Find where the given text appears and provide that cell's center as (X, Y) coordinate. 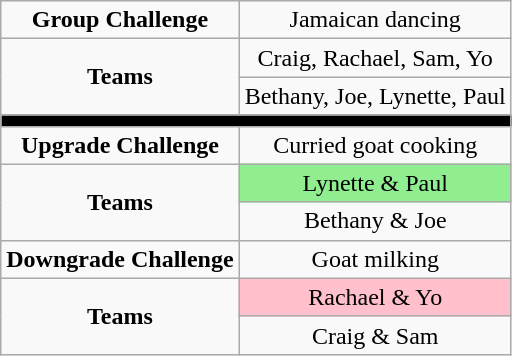
Curried goat cooking (375, 145)
Craig, Rachael, Sam, Yo (375, 58)
Group Challenge (120, 20)
Jamaican dancing (375, 20)
Bethany, Joe, Lynette, Paul (375, 96)
Bethany & Joe (375, 221)
Lynette & Paul (375, 183)
Upgrade Challenge (120, 145)
Downgrade Challenge (120, 259)
Rachael & Yo (375, 297)
Goat milking (375, 259)
Craig & Sam (375, 335)
